Pinpoint the cell where the given text exists, returning its (X, Y) midpoint coordinate. 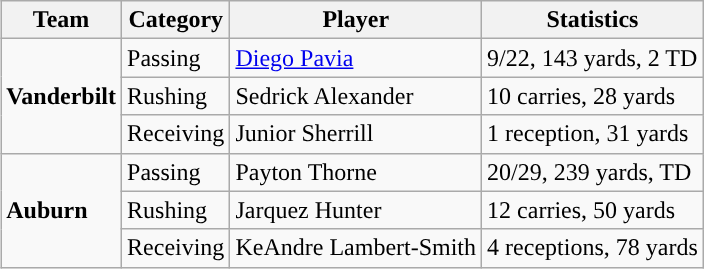
Sedrick Alexander (356, 96)
1 reception, 31 yards (593, 134)
Diego Pavia (356, 58)
Category (176, 20)
Statistics (593, 20)
Payton Thorne (356, 172)
Jarquez Hunter (356, 210)
Auburn (62, 210)
KeAndre Lambert-Smith (356, 248)
12 carries, 50 yards (593, 210)
Junior Sherrill (356, 134)
20/29, 239 yards, TD (593, 172)
Team (62, 20)
Player (356, 20)
4 receptions, 78 yards (593, 248)
10 carries, 28 yards (593, 96)
9/22, 143 yards, 2 TD (593, 58)
Vanderbilt (62, 96)
